Scan for the cell matching the given text and deliver its (X, Y) coordinate at center. 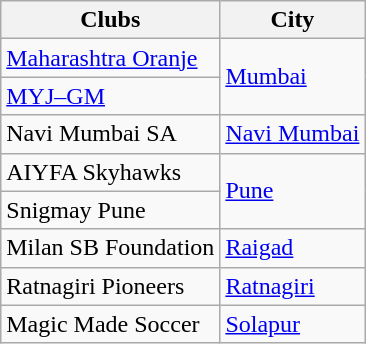
AIYFA Skyhawks (110, 172)
Pune (292, 191)
Solapur (292, 324)
Mumbai (292, 77)
City (292, 20)
Ratnagiri Pioneers (110, 286)
MYJ–GM (110, 96)
Raigad (292, 248)
Maharashtra Oranje (110, 58)
Navi Mumbai SA (110, 134)
Snigmay Pune (110, 210)
Magic Made Soccer (110, 324)
Milan SB Foundation (110, 248)
Clubs (110, 20)
Ratnagiri (292, 286)
Navi Mumbai (292, 134)
